Locate the cell with the specified text and output its [x, y] center coordinate. 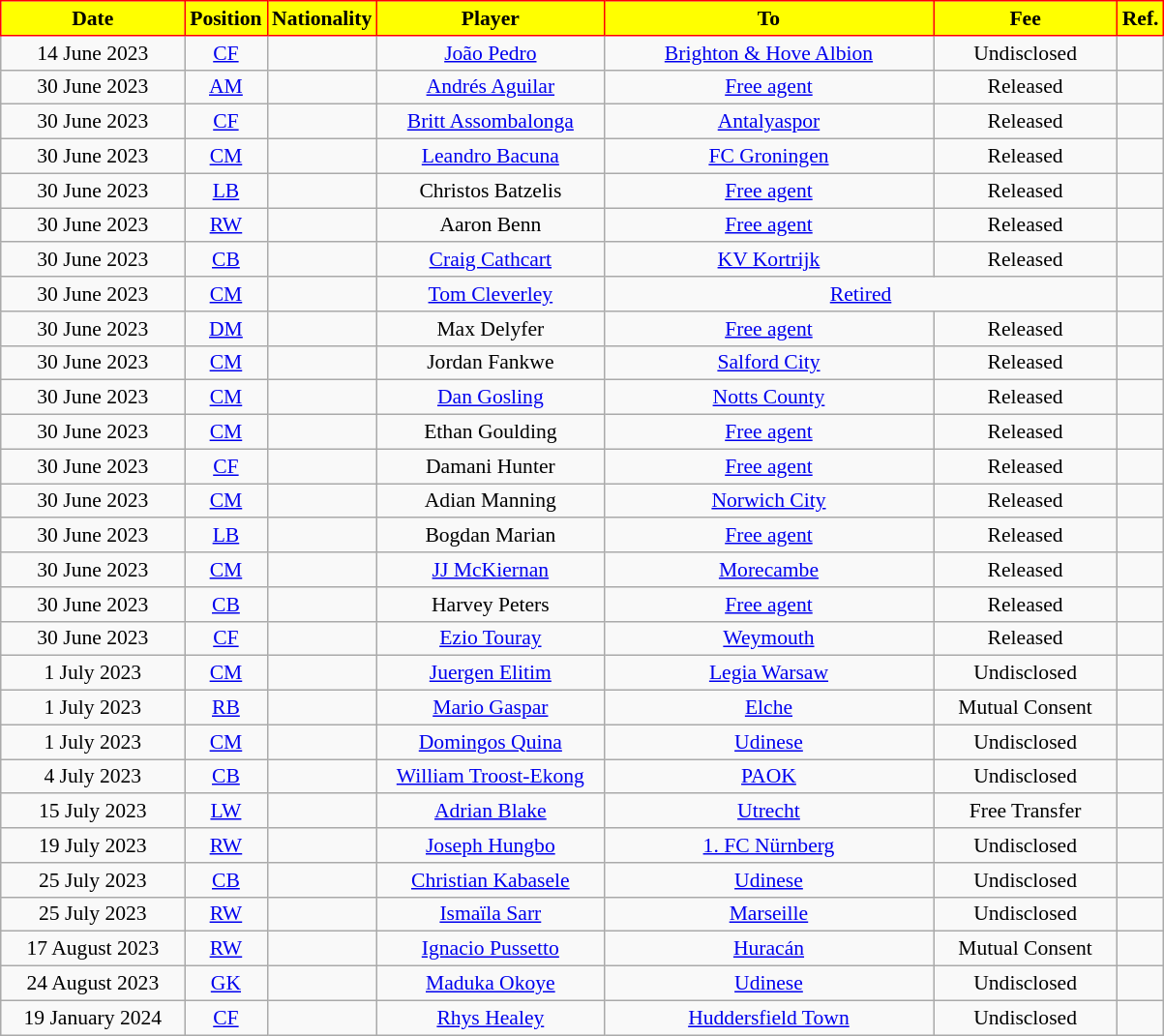
FC Groningen [768, 157]
Adian Manning [490, 501]
Morecambe [768, 570]
Maduka Okoye [490, 984]
24 August 2023 [93, 984]
Retired [860, 294]
Bogdan Marian [490, 536]
KV Kortrijk [768, 260]
19 January 2024 [93, 1018]
Utrecht [768, 812]
Ref. [1141, 18]
Leandro Bacuna [490, 157]
Dan Gosling [490, 398]
PAOK [768, 777]
DM [226, 329]
Fee [1026, 18]
Domingos Quina [490, 742]
LW [226, 812]
Elche [768, 708]
Damani Hunter [490, 466]
Antalyaspor [768, 122]
Juergen Elitim [490, 673]
Adrian Blake [490, 812]
14 June 2023 [93, 53]
To [768, 18]
Huracán [768, 949]
AM [226, 87]
Christos Batzelis [490, 191]
JJ McKiernan [490, 570]
William Troost-Ekong [490, 777]
Britt Assombalonga [490, 122]
1. FC Nürnberg [768, 845]
Position [226, 18]
4 July 2023 [93, 777]
Marseille [768, 914]
Ethan Goulding [490, 432]
Weymouth [768, 638]
Aaron Benn [490, 225]
João Pedro [490, 53]
Andrés Aguilar [490, 87]
Max Delyfer [490, 329]
Craig Cathcart [490, 260]
Nationality [321, 18]
Tom Cleverley [490, 294]
Legia Warsaw [768, 673]
Ignacio Pussetto [490, 949]
Notts County [768, 398]
Date [93, 18]
Norwich City [768, 501]
17 August 2023 [93, 949]
Christian Kabasele [490, 880]
Rhys Healey [490, 1018]
Salford City [768, 363]
Ismaïla Sarr [490, 914]
Joseph Hungbo [490, 845]
19 July 2023 [93, 845]
Mario Gaspar [490, 708]
15 July 2023 [93, 812]
Ezio Touray [490, 638]
Harvey Peters [490, 605]
Brighton & Hove Albion [768, 53]
RB [226, 708]
Huddersfield Town [768, 1018]
Jordan Fankwe [490, 363]
GK [226, 984]
Player [490, 18]
Free Transfer [1026, 812]
